Return the [X, Y] coordinate for the center point of the cell that contains the specified text.  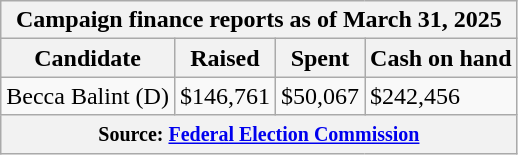
$242,456 [441, 96]
Campaign finance reports as of March 31, 2025 [259, 20]
Raised [224, 58]
Becca Balint (D) [88, 96]
Spent [320, 58]
Source: Federal Election Commission [259, 134]
Cash on hand [441, 58]
$50,067 [320, 96]
Candidate [88, 58]
$146,761 [224, 96]
